Locate the cell with the specified text and output its [x, y] center coordinate. 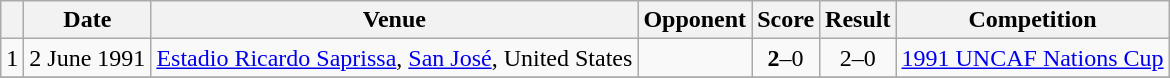
1991 UNCAF Nations Cup [1032, 58]
Competition [1032, 20]
Venue [394, 20]
Opponent [695, 20]
2 June 1991 [88, 58]
Result [858, 20]
Date [88, 20]
1 [12, 58]
Estadio Ricardo Saprissa, San José, United States [394, 58]
Score [786, 20]
